Scan for the cell matching the given text and deliver its (x, y) coordinate at center. 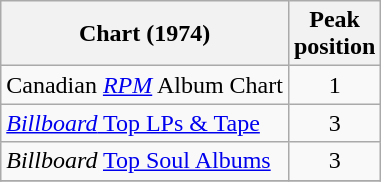
Billboard Top Soul Albums (145, 161)
1 (334, 85)
Canadian RPM Album Chart (145, 85)
Peakposition (334, 34)
Chart (1974) (145, 34)
Billboard Top LPs & Tape (145, 123)
